For the text-containing cell, return its midpoint in (X, Y) coordinate format. 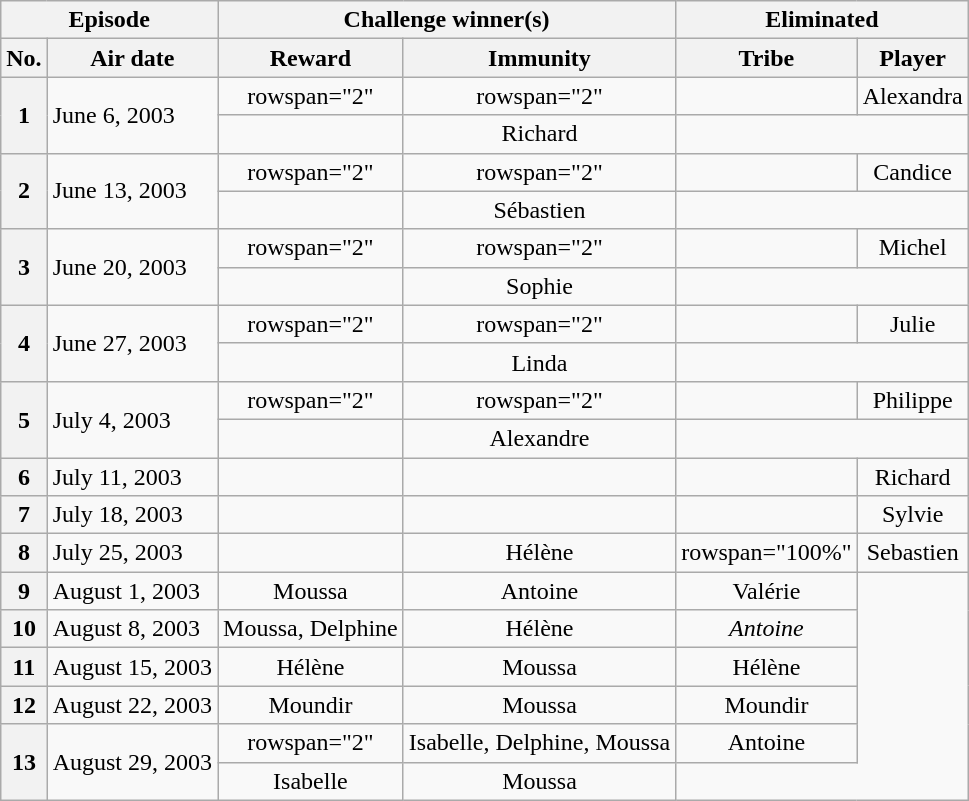
No. (24, 58)
June 6, 2003 (132, 115)
Eliminated (822, 20)
Alexandra (912, 96)
August 29, 2003 (132, 762)
Reward (311, 58)
Alexandre (539, 438)
Valérie (767, 591)
13 (24, 762)
rowspan="100%" (767, 553)
2 (24, 191)
7 (24, 515)
10 (24, 629)
Air date (132, 58)
Moussa, Delphine (311, 629)
August 8, 2003 (132, 629)
6 (24, 477)
July 25, 2003 (132, 553)
11 (24, 667)
5 (24, 419)
1 (24, 115)
Sébastien (539, 210)
July 4, 2003 (132, 419)
Isabelle, Delphine, Moussa (539, 743)
Michel (912, 248)
Sophie (539, 286)
9 (24, 591)
8 (24, 553)
Julie (912, 324)
June 20, 2003 (132, 267)
June 13, 2003 (132, 191)
June 27, 2003 (132, 343)
July 11, 2003 (132, 477)
Candice (912, 172)
July 18, 2003 (132, 515)
12 (24, 705)
Philippe (912, 400)
Isabelle (311, 781)
Sylvie (912, 515)
Challenge winner(s) (447, 20)
Episode (110, 20)
Tribe (767, 58)
Sebastien (912, 553)
August 22, 2003 (132, 705)
3 (24, 267)
Linda (539, 362)
Player (912, 58)
Immunity (539, 58)
August 1, 2003 (132, 591)
August 15, 2003 (132, 667)
4 (24, 343)
